Determine the (x, y) coordinate at the center of the cell enclosing the given text.  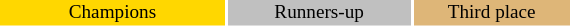
Champions (112, 13)
Third place (492, 13)
Runners-up (319, 13)
